Capture the cell that displays the provided text and extract its (X, Y) central coordinate. 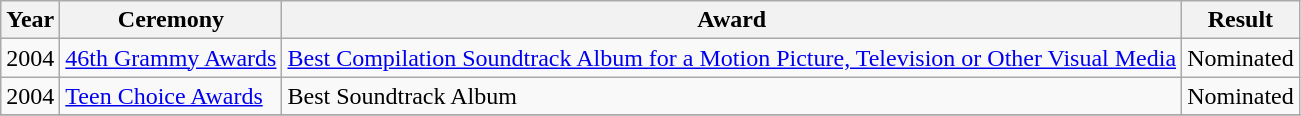
Result (1241, 20)
Best Compilation Soundtrack Album for a Motion Picture, Television or Other Visual Media (732, 58)
Award (732, 20)
46th Grammy Awards (171, 58)
Teen Choice Awards (171, 96)
Best Soundtrack Album (732, 96)
Ceremony (171, 20)
Year (30, 20)
